Capture the cell that displays the provided text and extract its (x, y) central coordinate. 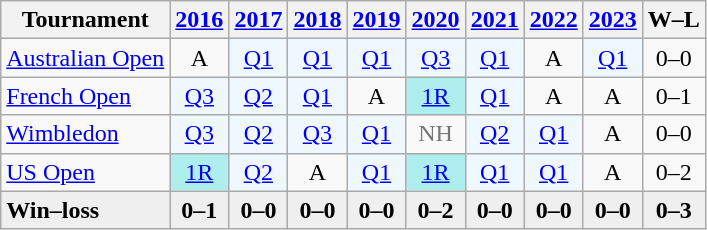
Win–loss (86, 210)
2017 (258, 20)
2023 (612, 20)
Australian Open (86, 58)
2022 (554, 20)
2020 (436, 20)
0–3 (674, 210)
W–L (674, 20)
2016 (200, 20)
NH (436, 134)
French Open (86, 96)
Tournament (86, 20)
US Open (86, 172)
2019 (376, 20)
2018 (318, 20)
Wimbledon (86, 134)
2021 (494, 20)
